Find where the given text appears and provide that cell's center as [x, y] coordinate. 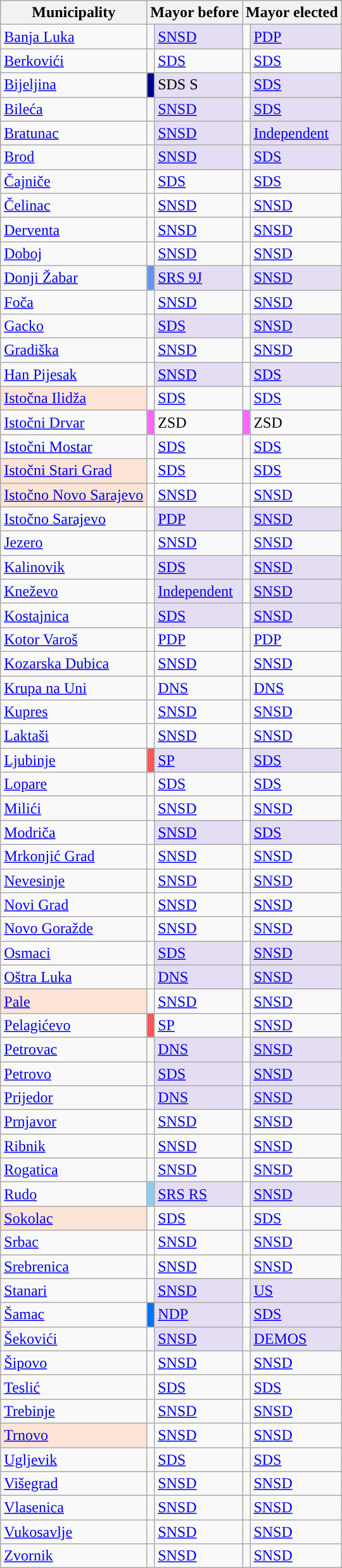
Čajniče [73, 181]
Istočna Ilidža [73, 398]
Trebinje [73, 1411]
Istočni Mostar [73, 447]
Šipovo [73, 1363]
SRS RS [199, 1194]
Istočno Sarajevo [73, 519]
Kozarska Dubica [73, 663]
Istočni Drvar [73, 423]
Mrkonjić Grad [73, 857]
Prijedor [73, 1098]
Šekovići [73, 1339]
Krupa na Uni [73, 687]
Rogatica [73, 1170]
SDS S [199, 85]
Rudo [73, 1194]
Pelagićevo [73, 1025]
Bileća [73, 109]
Brod [73, 157]
Gacko [73, 326]
Zvornik [73, 1556]
Vlasenica [73, 1508]
Modriča [73, 832]
Jezero [73, 543]
Istočni Stari Grad [73, 471]
Municipality [73, 13]
Istočno Novo Sarajevo [73, 495]
Laktaši [73, 736]
US [296, 1291]
Stanari [73, 1291]
Teslić [73, 1387]
Sokolac [73, 1218]
Kalinovik [73, 567]
Srbac [73, 1242]
Ribnik [73, 1146]
Trnovo [73, 1435]
Pale [73, 1001]
Ljubinje [73, 760]
Osmaci [73, 953]
Vukosavlje [73, 1532]
Bratunac [73, 133]
NDP [199, 1315]
Petrovac [73, 1049]
Ugljevik [73, 1459]
Derventa [73, 229]
Petrovo [73, 1074]
Lopare [73, 784]
Milići [73, 808]
Kotor Varoš [73, 639]
Berkovići [73, 61]
Kostajnica [73, 615]
Bijeljina [73, 85]
Mayor before [195, 13]
Mayor elected [293, 13]
Novo Goražde [73, 929]
Kupres [73, 712]
Doboj [73, 253]
Donji Žabar [73, 277]
Višegrad [73, 1484]
Srebrenica [73, 1266]
Gradiška [73, 350]
Oštra Luka [73, 977]
DEMOS [296, 1339]
Prnjavor [73, 1122]
Banja Luka [73, 37]
Foča [73, 302]
Han Pijesak [73, 374]
Šamac [73, 1315]
Novi Grad [73, 905]
Čelinac [73, 205]
Kneževo [73, 591]
Nevesinje [73, 881]
SRS 9J [199, 277]
